Identify which cell holds the provided text, then report its [x, y] central coordinate. 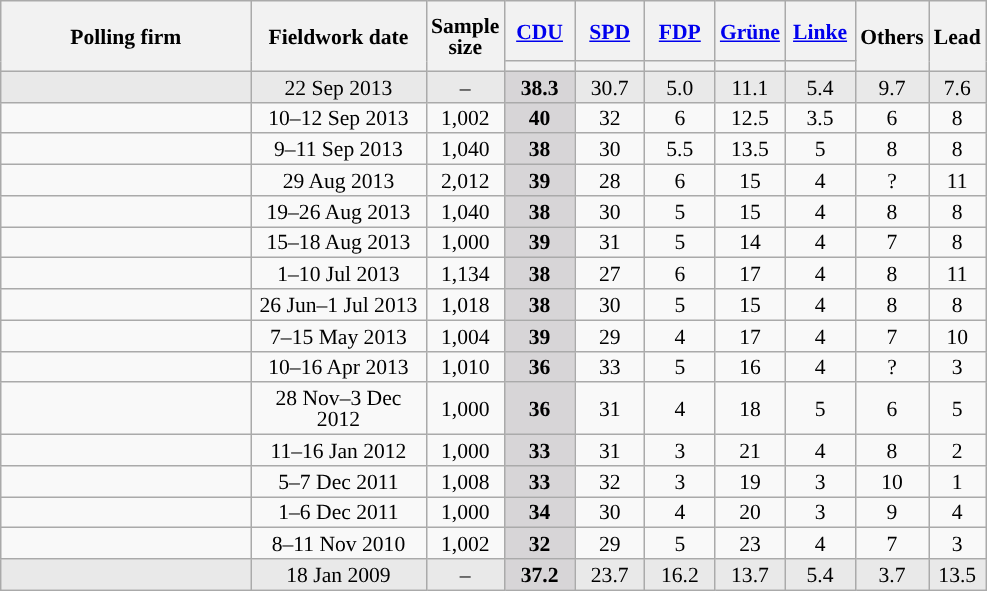
5.0 [680, 86]
34 [539, 512]
10–16 Apr 2013 [338, 366]
18 [750, 409]
37.2 [539, 574]
7.6 [958, 86]
29 Aug 2013 [338, 180]
5.5 [680, 150]
3.5 [820, 118]
1,018 [465, 304]
12.5 [750, 118]
5–7 Dec 2011 [338, 482]
SPD [610, 31]
21 [750, 450]
Polling firm [126, 36]
19 [750, 482]
Fieldwork date [338, 36]
15–18 Aug 2013 [338, 242]
2 [958, 450]
1,134 [465, 274]
26 Jun–1 Jul 2013 [338, 304]
22 Sep 2013 [338, 86]
10–12 Sep 2013 [338, 118]
1–10 Jul 2013 [338, 274]
19–26 Aug 2013 [338, 212]
9.7 [892, 86]
23 [750, 544]
20 [750, 512]
38.3 [539, 86]
FDP [680, 31]
1,010 [465, 366]
16.2 [680, 574]
23.7 [610, 574]
9–11 Sep 2013 [338, 150]
Others [892, 36]
Grüne [750, 31]
Samplesize [465, 36]
16 [750, 366]
3.7 [892, 574]
1,004 [465, 336]
28 [610, 180]
8–11 Nov 2010 [338, 544]
7–15 May 2013 [338, 336]
CDU [539, 31]
18 Jan 2009 [338, 574]
13.7 [750, 574]
11–16 Jan 2012 [338, 450]
30.7 [610, 86]
40 [539, 118]
28 Nov–3 Dec 2012 [338, 409]
2,012 [465, 180]
14 [750, 242]
27 [610, 274]
Lead [958, 36]
11.1 [750, 86]
Linke [820, 31]
1–6 Dec 2011 [338, 512]
1,008 [465, 482]
9 [892, 512]
1 [958, 482]
